For the text-containing cell, return its midpoint in (x, y) coordinate format. 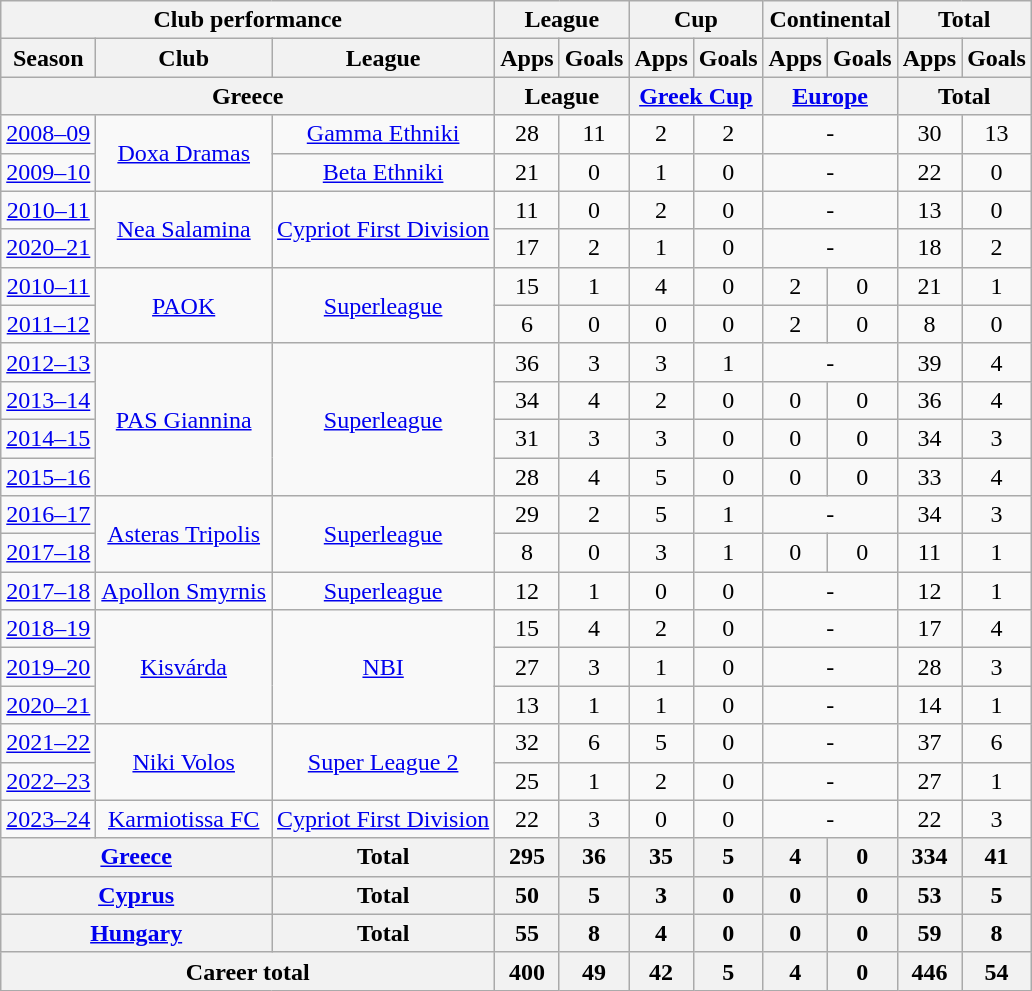
49 (594, 971)
Club performance (248, 20)
54 (997, 971)
2016–17 (48, 515)
Cup (696, 20)
2018–19 (48, 629)
2011–12 (48, 324)
59 (929, 933)
29 (527, 515)
30 (929, 134)
53 (929, 895)
35 (661, 857)
295 (527, 857)
2023–24 (48, 819)
PAOK (184, 305)
Beta Ethniki (384, 172)
32 (527, 743)
Apollon Smyrnis (184, 591)
25 (527, 781)
2008–09 (48, 134)
Kisvárda (184, 667)
42 (661, 971)
Hungary (136, 933)
55 (527, 933)
400 (527, 971)
334 (929, 857)
37 (929, 743)
Karmiotissa FC (184, 819)
2019–20 (48, 667)
Super League 2 (384, 762)
Asteras Tripolis (184, 534)
31 (527, 438)
50 (527, 895)
33 (929, 477)
Doxa Dramas (184, 153)
Career total (248, 971)
Cyprus (136, 895)
Gamma Ethniki (384, 134)
Niki Volos (184, 762)
Nea Salamina (184, 229)
2015–16 (48, 477)
2013–14 (48, 400)
2022–23 (48, 781)
18 (929, 248)
2014–15 (48, 438)
2009–10 (48, 172)
Europe (830, 96)
NBI (384, 667)
Greek Cup (696, 96)
2021–22 (48, 743)
41 (997, 857)
PAS Giannina (184, 419)
Continental (830, 20)
2012–13 (48, 362)
446 (929, 971)
Season (48, 58)
14 (929, 705)
39 (929, 362)
Club (184, 58)
